Locate the cell with the specified text and output its [x, y] center coordinate. 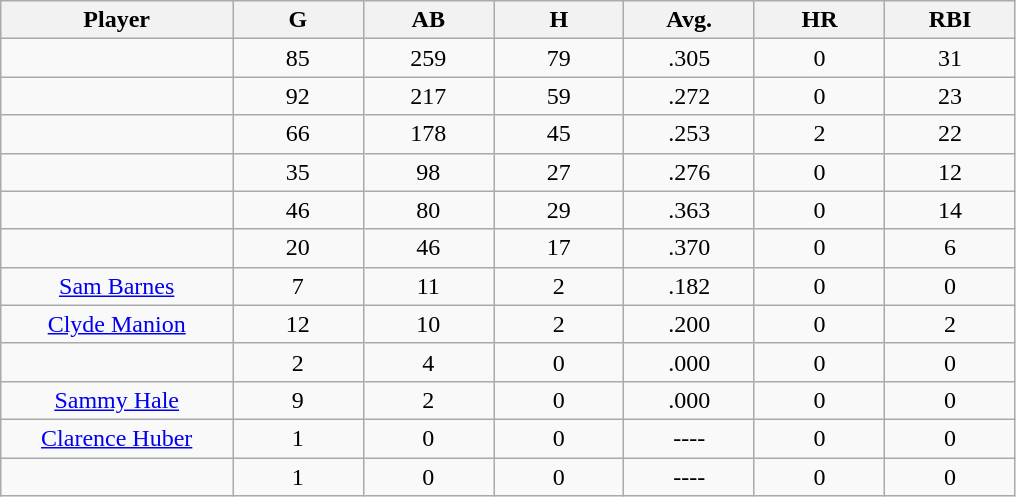
.305 [689, 58]
98 [428, 172]
Avg. [689, 20]
20 [298, 248]
259 [428, 58]
.272 [689, 96]
17 [559, 248]
Sam Barnes [117, 286]
10 [428, 324]
.253 [689, 134]
35 [298, 172]
Clarence Huber [117, 438]
.182 [689, 286]
31 [950, 58]
.200 [689, 324]
45 [559, 134]
Clyde Manion [117, 324]
27 [559, 172]
4 [428, 362]
AB [428, 20]
85 [298, 58]
23 [950, 96]
9 [298, 400]
G [298, 20]
HR [819, 20]
29 [559, 210]
7 [298, 286]
22 [950, 134]
Sammy Hale [117, 400]
80 [428, 210]
.276 [689, 172]
RBI [950, 20]
11 [428, 286]
Player [117, 20]
59 [559, 96]
.370 [689, 248]
6 [950, 248]
H [559, 20]
178 [428, 134]
.363 [689, 210]
217 [428, 96]
79 [559, 58]
92 [298, 96]
14 [950, 210]
66 [298, 134]
